For the text-containing cell, return its midpoint in [X, Y] coordinate format. 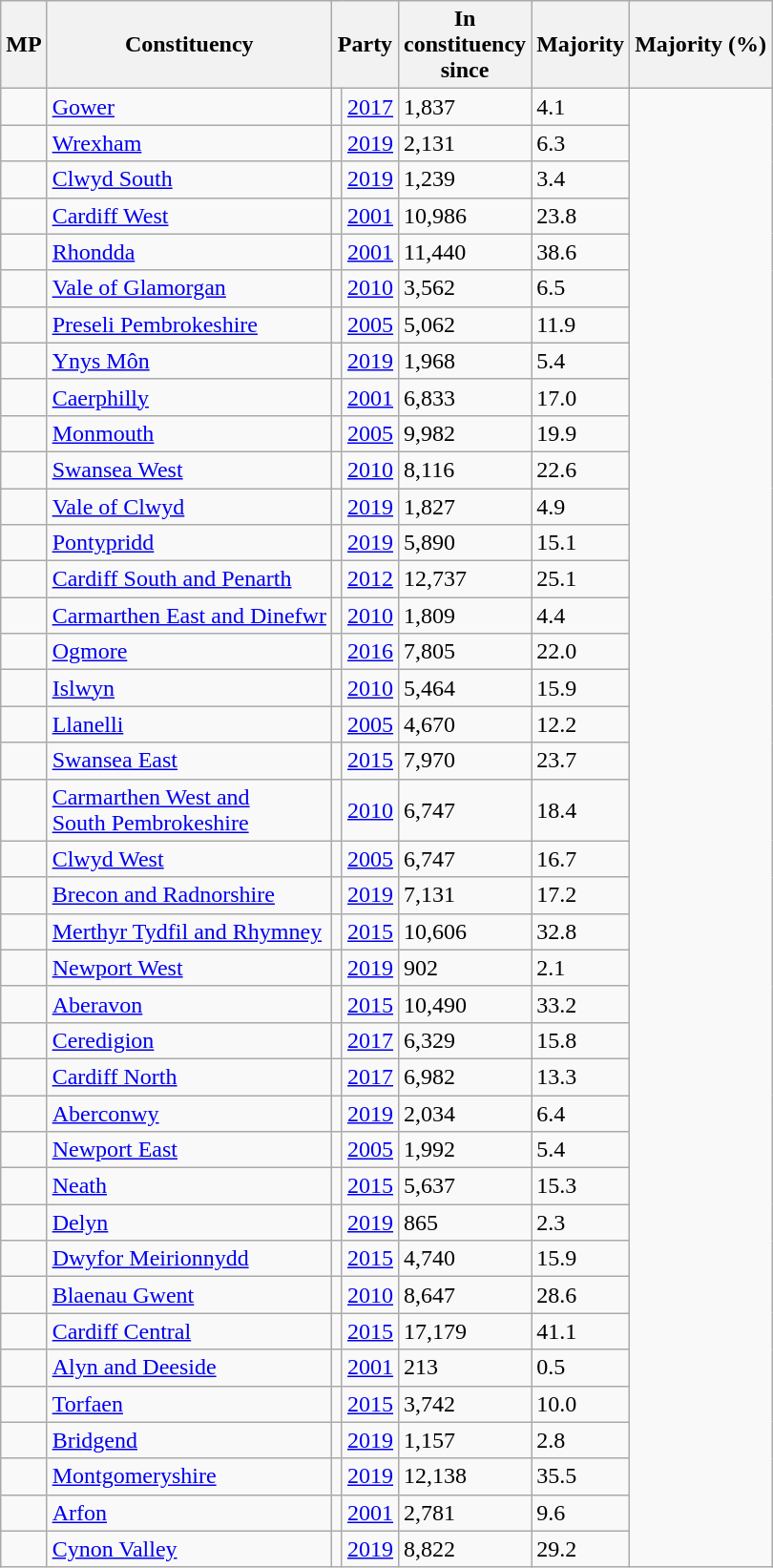
15.1 [580, 543]
15.3 [580, 1186]
2016 [370, 652]
23.8 [580, 216]
2,034 [466, 1114]
Bridgend [189, 1440]
29.2 [580, 1549]
Swansea East [189, 761]
Carmarthen West and South Pembrokeshire [189, 809]
Islwyn [189, 688]
Newport East [189, 1150]
2.3 [580, 1223]
22.0 [580, 652]
Carmarthen East and Dinefwr [189, 616]
Merthyr Tydfil and Rhymney [189, 931]
1,827 [466, 507]
Preseli Pembrokeshire [189, 324]
Torfaen [189, 1404]
17.2 [580, 895]
Newport West [189, 968]
865 [466, 1223]
9.6 [580, 1513]
18.4 [580, 809]
Ynys Môn [189, 361]
6,982 [466, 1077]
4.9 [580, 507]
5,464 [466, 688]
12.2 [580, 724]
1,809 [466, 616]
11.9 [580, 324]
Majority (%) [700, 45]
Swansea West [189, 470]
1,157 [466, 1440]
2012 [370, 579]
Vale of Glamorgan [189, 288]
Party [365, 45]
4.4 [580, 616]
6,329 [466, 1040]
Cardiff North [189, 1077]
22.6 [580, 470]
2.1 [580, 968]
13.3 [580, 1077]
Brecon and Radnorshire [189, 895]
Constituency [189, 45]
MP [24, 45]
Gower [189, 107]
Llanelli [189, 724]
28.6 [580, 1295]
17.0 [580, 397]
Cynon Valley [189, 1549]
1,968 [466, 361]
5,637 [466, 1186]
1,239 [466, 179]
Neath [189, 1186]
5,890 [466, 543]
10,606 [466, 931]
6.4 [580, 1114]
2,781 [466, 1513]
3.4 [580, 179]
Cardiff South and Penarth [189, 579]
Pontypridd [189, 543]
Wrexham [189, 143]
19.9 [580, 433]
2.8 [580, 1440]
Blaenau Gwent [189, 1295]
25.1 [580, 579]
7,970 [466, 761]
4,740 [466, 1259]
10,986 [466, 216]
Aberconwy [189, 1114]
6,833 [466, 397]
3,742 [466, 1404]
8,822 [466, 1549]
Aberavon [189, 1004]
12,737 [466, 579]
33.2 [580, 1004]
7,805 [466, 652]
41.1 [580, 1331]
Clwyd West [189, 859]
Cardiff West [189, 216]
Ceredigion [189, 1040]
11,440 [466, 252]
23.7 [580, 761]
1,992 [466, 1150]
10.0 [580, 1404]
15.8 [580, 1040]
Rhondda [189, 252]
Arfon [189, 1513]
Montgomeryshire [189, 1476]
17,179 [466, 1331]
8,116 [466, 470]
8,647 [466, 1295]
Cardiff Central [189, 1331]
2,131 [466, 143]
3,562 [466, 288]
Delyn [189, 1223]
38.6 [580, 252]
Ogmore [189, 652]
12,138 [466, 1476]
213 [466, 1368]
Majority [580, 45]
7,131 [466, 895]
16.7 [580, 859]
1,837 [466, 107]
Clwyd South [189, 179]
Alyn and Deeside [189, 1368]
0.5 [580, 1368]
902 [466, 968]
6.3 [580, 143]
Dwyfor Meirionnydd [189, 1259]
Inconstituencysince [466, 45]
6.5 [580, 288]
10,490 [466, 1004]
4,670 [466, 724]
Monmouth [189, 433]
Vale of Clwyd [189, 507]
4.1 [580, 107]
32.8 [580, 931]
9,982 [466, 433]
35.5 [580, 1476]
Caerphilly [189, 397]
5,062 [466, 324]
